Determine the (x, y) coordinate at the center of the cell enclosing the given text.  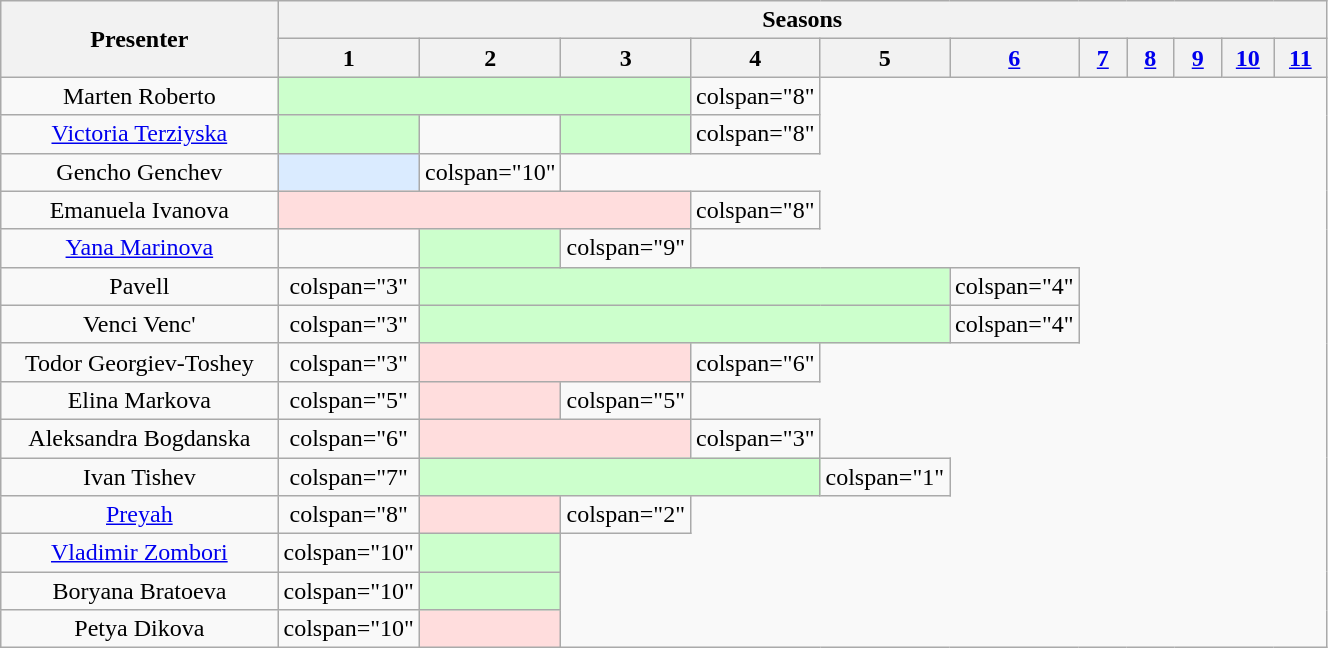
Preyah (140, 515)
Vladimir Zombori (140, 553)
colspan="9" (626, 248)
Emanuela Ivanova (140, 210)
Petya Dikova (140, 629)
Marten Roberto (140, 96)
colspan="1" (885, 477)
6 (1015, 58)
Seasons (802, 20)
Todor Georgiev-Toshey (140, 362)
Victoria Terziyska (140, 134)
5 (885, 58)
3 (626, 58)
Ivan Tishev (140, 477)
Presenter (140, 39)
2 (490, 58)
Venci Venc' (140, 324)
8 (1150, 58)
10 (1248, 58)
Pavell (140, 286)
9 (1198, 58)
Yana Marinova (140, 248)
7 (1102, 58)
1 (349, 58)
4 (755, 58)
Aleksandra Bogdanska (140, 438)
11 (1300, 58)
colspan="7" (349, 477)
colspan="2" (626, 515)
Boryana Bratoeva (140, 591)
Gencho Genchev (140, 172)
Elina Markova (140, 400)
